Identify which cell holds the provided text, then report its (X, Y) central coordinate. 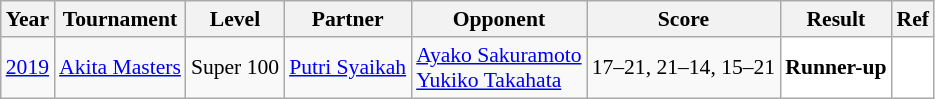
Ref (913, 19)
2019 (28, 68)
Partner (348, 19)
Ayako Sakuramoto Yukiko Takahata (498, 68)
Tournament (120, 19)
Putri Syaikah (348, 68)
Year (28, 19)
Score (684, 19)
17–21, 21–14, 15–21 (684, 68)
Result (836, 19)
Level (235, 19)
Akita Masters (120, 68)
Super 100 (235, 68)
Opponent (498, 19)
Runner-up (836, 68)
